Identify which cell holds the provided text, then report its (x, y) central coordinate. 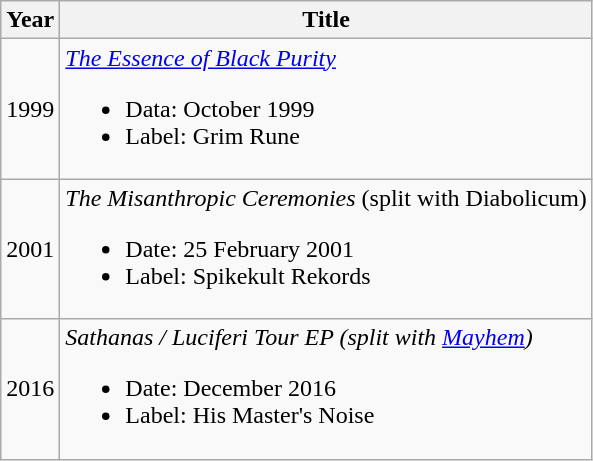
The Misanthropic Ceremonies (split with Diabolicum)Date: 25 February 2001Label: Spikekult Rekords (326, 249)
Year (30, 20)
The Essence of Black PurityData: October 1999Label: Grim Rune (326, 109)
Sathanas / Luciferi Tour EP (split with Mayhem)Date: December 2016Label: His Master's Noise (326, 389)
1999 (30, 109)
2016 (30, 389)
2001 (30, 249)
Title (326, 20)
